Return the (x, y) coordinate for the center point of the cell that contains the specified text.  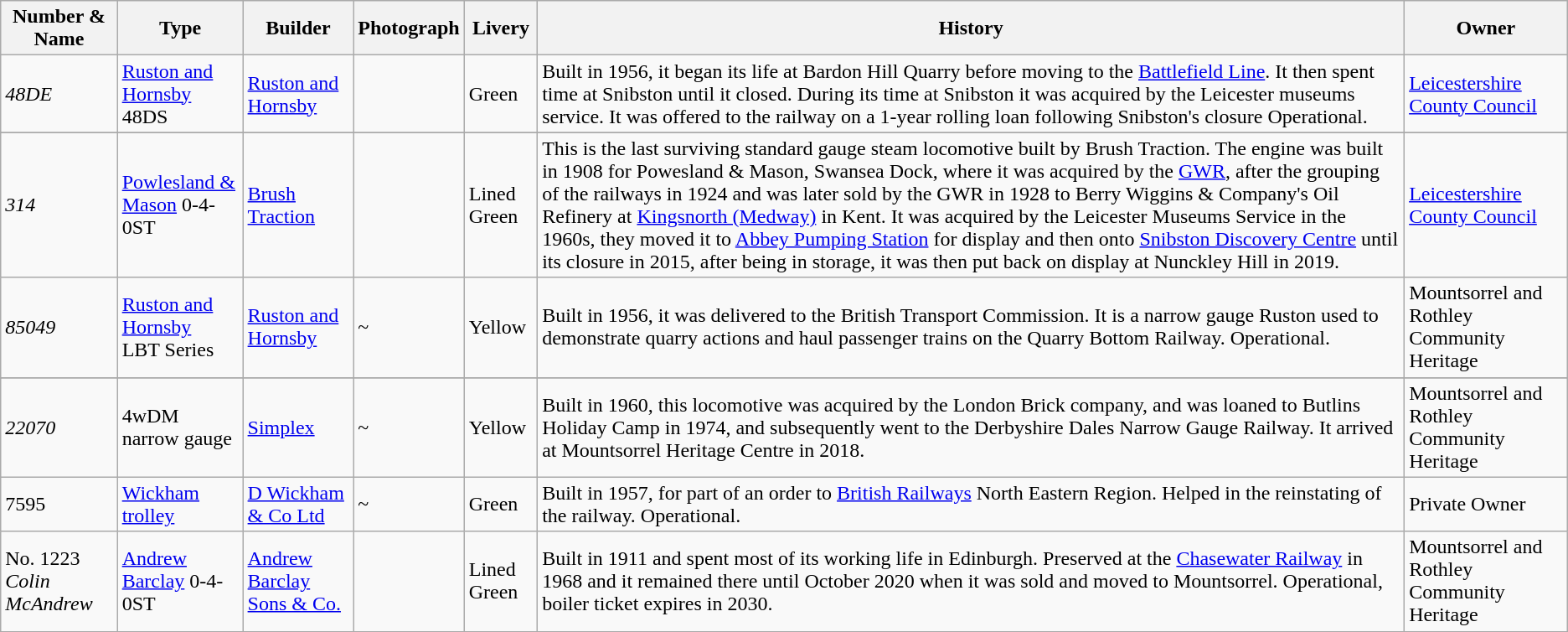
No. 1223 Colin McAndrew (59, 582)
History (972, 28)
Owner (1486, 28)
Livery (501, 28)
Photograph (409, 28)
Number & Name (59, 28)
Simplex (298, 427)
85049 (59, 327)
Andrew Barclay 0-4-0ST (180, 582)
4wDM narrow gauge (180, 427)
Builder (298, 28)
Wickham trolley (180, 505)
48DE (59, 94)
314 (59, 205)
Brush Traction (298, 205)
Built in 1957, for part of an order to British Railways North Eastern Region. Helped in the reinstating of the railway. Operational. (972, 505)
Ruston and Hornsby LBT Series (180, 327)
Private Owner (1486, 505)
7595 (59, 505)
Andrew Barclay Sons & Co. (298, 582)
22070 (59, 427)
Powlesland & Mason 0-4-0ST (180, 205)
Ruston and Hornsby 48DS (180, 94)
Type (180, 28)
D Wickham & Co Ltd (298, 505)
